Determine the (X, Y) coordinate at the center of the cell enclosing the given text.  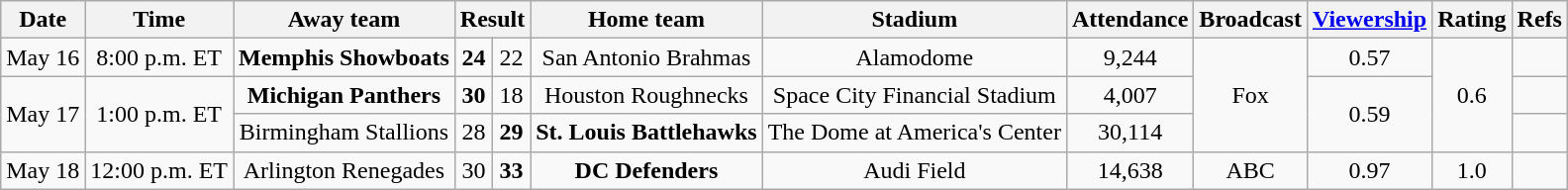
Time (159, 20)
1:00 p.m. ET (159, 114)
May 16 (44, 57)
12:00 p.m. ET (159, 170)
Audi Field (915, 170)
Date (44, 20)
May 17 (44, 114)
Rating (1472, 20)
Houston Roughnecks (646, 95)
14,638 (1129, 170)
Broadcast (1251, 20)
Refs (1539, 20)
28 (473, 133)
Result (492, 20)
30,114 (1129, 133)
33 (512, 170)
The Dome at America's Center (915, 133)
Fox (1251, 95)
24 (473, 57)
San Antonio Brahmas (646, 57)
Away team (344, 20)
DC Defenders (646, 170)
ABC (1251, 170)
18 (512, 95)
Home team (646, 20)
Space City Financial Stadium (915, 95)
Viewership (1369, 20)
0.59 (1369, 114)
0.97 (1369, 170)
8:00 p.m. ET (159, 57)
Alamodome (915, 57)
0.57 (1369, 57)
Arlington Renegades (344, 170)
Memphis Showboats (344, 57)
4,007 (1129, 95)
1.0 (1472, 170)
St. Louis Battlehawks (646, 133)
Attendance (1129, 20)
Michigan Panthers (344, 95)
Stadium (915, 20)
29 (512, 133)
0.6 (1472, 95)
22 (512, 57)
9,244 (1129, 57)
Birmingham Stallions (344, 133)
May 18 (44, 170)
